Scan for the cell matching the given text and deliver its (X, Y) coordinate at center. 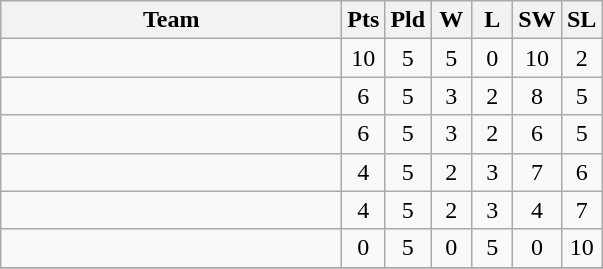
SW (537, 20)
Team (172, 20)
Pts (364, 20)
SL (582, 20)
W (452, 20)
8 (537, 96)
L (492, 20)
Pld (408, 20)
